Pinpoint the cell where the given text exists, returning its (x, y) midpoint coordinate. 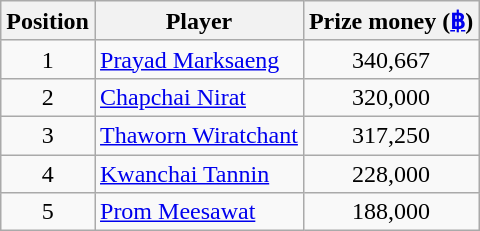
1 (48, 59)
340,667 (390, 59)
Position (48, 21)
228,000 (390, 173)
Prayad Marksaeng (198, 59)
Chapchai Nirat (198, 97)
Prize money (฿) (390, 21)
2 (48, 97)
4 (48, 173)
3 (48, 135)
320,000 (390, 97)
Thaworn Wiratchant (198, 135)
5 (48, 212)
317,250 (390, 135)
Player (198, 21)
Prom Meesawat (198, 212)
188,000 (390, 212)
Kwanchai Tannin (198, 173)
